Identify which cell holds the provided text, then report its (X, Y) central coordinate. 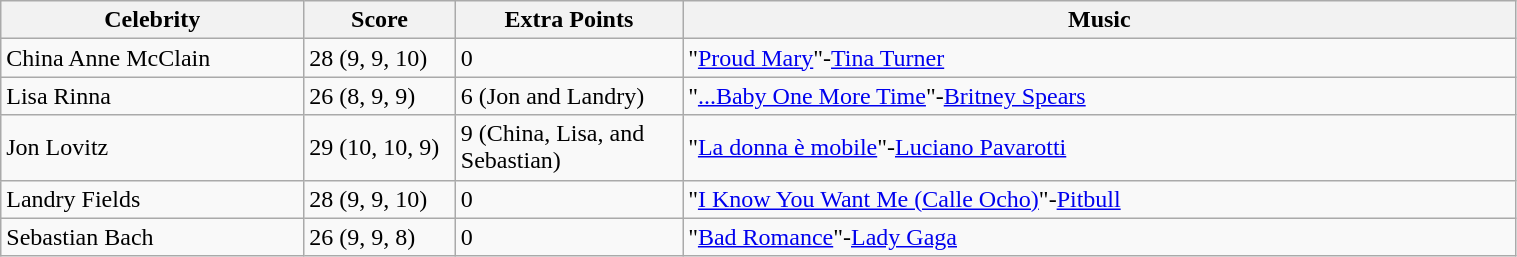
Celebrity (152, 20)
Landry Fields (152, 199)
"La donna è mobile"-Luciano Pavarotti (1100, 148)
Jon Lovitz (152, 148)
"I Know You Want Me (Calle Ocho)"-Pitbull (1100, 199)
26 (8, 9, 9) (380, 96)
Sebastian Bach (152, 237)
"Bad Romance"-Lady Gaga (1100, 237)
Extra Points (568, 20)
"Proud Mary"-Tina Turner (1100, 58)
Music (1100, 20)
"...Baby One More Time"-Britney Spears (1100, 96)
China Anne McClain (152, 58)
6 (Jon and Landry) (568, 96)
Lisa Rinna (152, 96)
9 (China, Lisa, and Sebastian) (568, 148)
26 (9, 9, 8) (380, 237)
Score (380, 20)
29 (10, 10, 9) (380, 148)
